Search for the cell housing the specified text and yield its [X, Y] center coordinate. 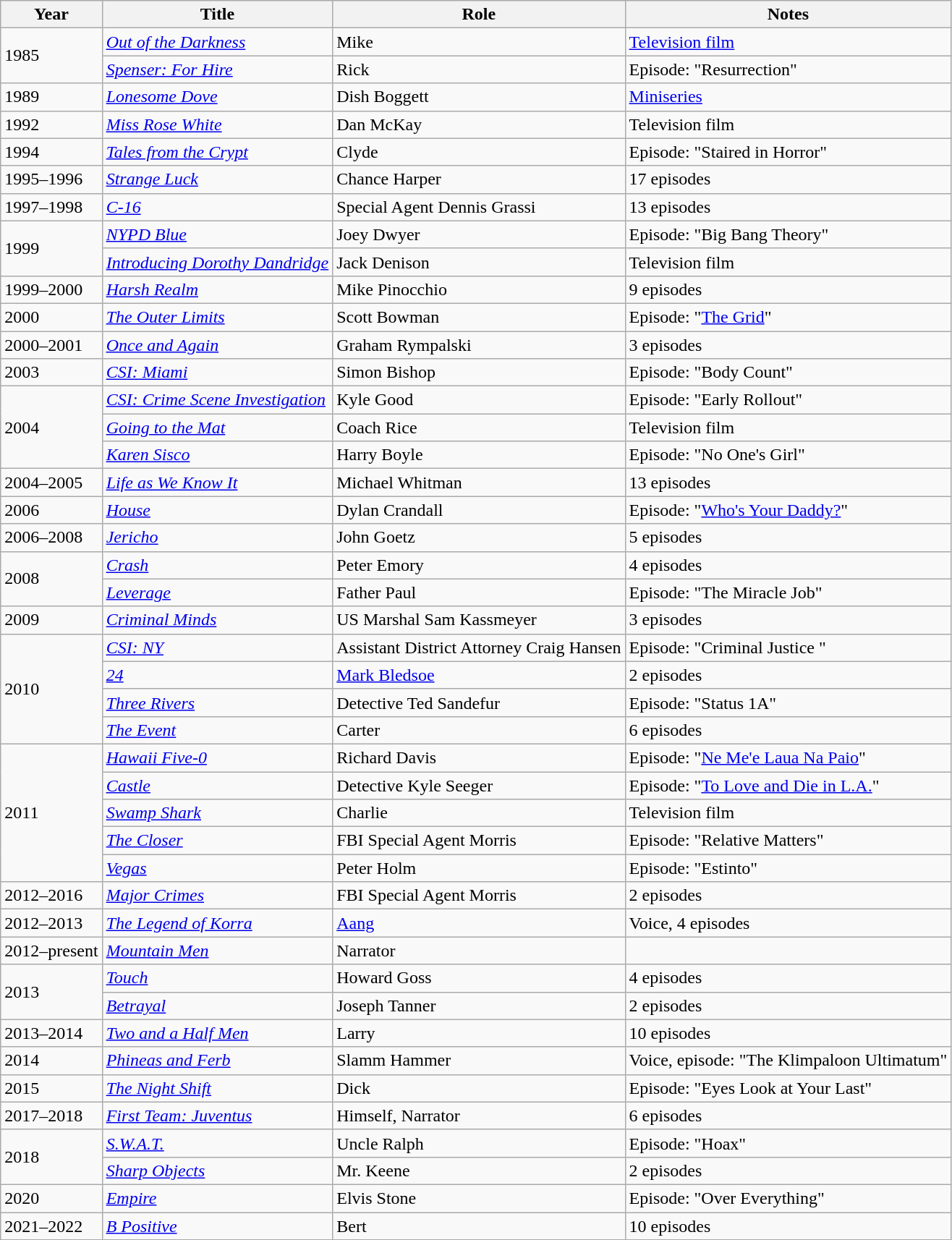
2006–2008 [51, 538]
1985 [51, 56]
Mike Pinocchio [479, 289]
Notes [789, 14]
CSI: Miami [217, 373]
Life as We Know It [217, 483]
Harry Boyle [479, 455]
2015 [51, 1088]
Episode: "Ne Me'e Laua Na Paio" [789, 757]
Going to the Mat [217, 428]
Strange Luck [217, 179]
Episode: "Resurrection" [789, 69]
Voice, episode: "The Klimpaloon Ultimatum" [789, 1061]
Coach Rice [479, 428]
Jack Denison [479, 262]
The Closer [217, 841]
Two and a Half Men [217, 1033]
Special Agent Dennis Grassi [479, 207]
Crash [217, 565]
Aang [479, 923]
9 episodes [789, 289]
Episode: "To Love and Die in L.A." [789, 785]
CSI: NY [217, 647]
NYPD Blue [217, 234]
2000–2001 [51, 345]
CSI: Crime Scene Investigation [217, 400]
Betrayal [217, 1006]
2006 [51, 510]
2000 [51, 317]
The Legend of Korra [217, 923]
Empire [217, 1198]
Himself, Narrator [479, 1116]
Hawaii Five-0 [217, 757]
Castle [217, 785]
1994 [51, 152]
2012–2016 [51, 896]
Peter Emory [479, 565]
Graham Rympalski [479, 345]
Major Crimes [217, 896]
Sharp Objects [217, 1171]
Criminal Minds [217, 620]
Episode: "Staired in Horror" [789, 152]
Dylan Crandall [479, 510]
Clyde [479, 152]
Detective Ted Sandefur [479, 702]
House [217, 510]
2011 [51, 812]
Episode: "Criminal Justice " [789, 647]
Episode: "Who's Your Daddy?" [789, 510]
Simon Bishop [479, 373]
Elvis Stone [479, 1198]
Harsh Realm [217, 289]
Peter Holm [479, 868]
2017–2018 [51, 1116]
The Event [217, 730]
Assistant District Attorney Craig Hansen [479, 647]
2020 [51, 1198]
US Marshal Sam Kassmeyer [479, 620]
Dan McKay [479, 124]
Joseph Tanner [479, 1006]
Dish Boggett [479, 97]
2021–2022 [51, 1226]
Episode: "The Miracle Job" [789, 593]
2012–present [51, 951]
Leverage [217, 593]
Jericho [217, 538]
Detective Kyle Seeger [479, 785]
2008 [51, 579]
Touch [217, 978]
2004–2005 [51, 483]
2004 [51, 428]
Tales from the Crypt [217, 152]
Charlie [479, 813]
Bert [479, 1226]
1989 [51, 97]
Howard Goss [479, 978]
2013 [51, 992]
2010 [51, 689]
Swamp Shark [217, 813]
Narrator [479, 951]
Slamm Hammer [479, 1061]
2003 [51, 373]
Kyle Good [479, 400]
2009 [51, 620]
Mountain Men [217, 951]
Once and Again [217, 345]
Out of the Darkness [217, 42]
1999–2000 [51, 289]
Three Rivers [217, 702]
Vegas [217, 868]
Episode: "No One's Girl" [789, 455]
Uncle Ralph [479, 1143]
Introducing Dorothy Dandridge [217, 262]
Richard Davis [479, 757]
Joey Dwyer [479, 234]
Carter [479, 730]
17 episodes [789, 179]
C-16 [217, 207]
Episode: "Big Bang Theory" [789, 234]
Karen Sisco [217, 455]
Mr. Keene [479, 1171]
Episode: "Body Count" [789, 373]
Episode: "Eyes Look at Your Last" [789, 1088]
Dick [479, 1088]
Mike [479, 42]
2018 [51, 1157]
1992 [51, 124]
The Night Shift [217, 1088]
Michael Whitman [479, 483]
Larry [479, 1033]
Title [217, 14]
Episode: "Early Rollout" [789, 400]
Episode: "Over Everything" [789, 1198]
B Positive [217, 1226]
Miss Rose White [217, 124]
1997–1998 [51, 207]
1999 [51, 248]
1995–1996 [51, 179]
24 [217, 675]
2014 [51, 1061]
Episode: "Hoax" [789, 1143]
S.W.A.T. [217, 1143]
John Goetz [479, 538]
Lonesome Dove [217, 97]
Father Paul [479, 593]
Voice, 4 episodes [789, 923]
Scott Bowman [479, 317]
Year [51, 14]
2012–2013 [51, 923]
Spenser: For Hire [217, 69]
Role [479, 14]
The Outer Limits [217, 317]
Rick [479, 69]
Chance Harper [479, 179]
Episode: "Estinto" [789, 868]
5 episodes [789, 538]
Episode: "Relative Matters" [789, 841]
Episode: "Status 1A" [789, 702]
Mark Bledsoe [479, 675]
Miniseries [789, 97]
Phineas and Ferb [217, 1061]
Episode: "The Grid" [789, 317]
First Team: Juventus [217, 1116]
2013–2014 [51, 1033]
